Identify which cell holds the provided text, then report its (x, y) central coordinate. 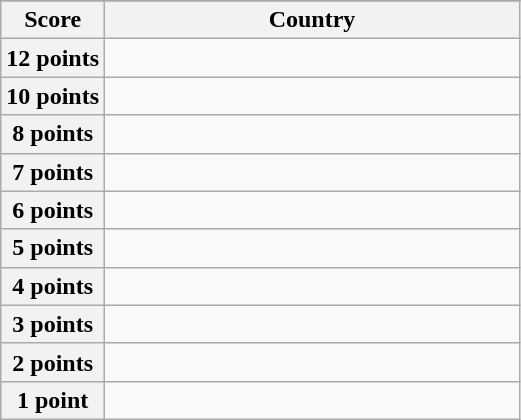
3 points (53, 324)
2 points (53, 362)
10 points (53, 96)
6 points (53, 210)
1 point (53, 400)
5 points (53, 248)
4 points (53, 286)
8 points (53, 134)
7 points (53, 172)
Score (53, 20)
Country (312, 20)
12 points (53, 58)
